Provide the (x, y) coordinate of the cell's center where the given text is located.  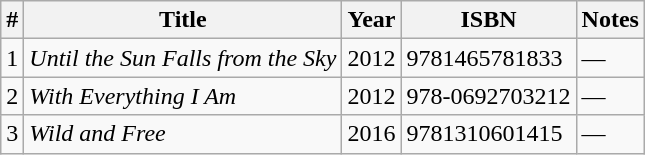
9781310601415 (488, 134)
1 (12, 58)
ISBN (488, 20)
Title (183, 20)
Year (372, 20)
9781465781833 (488, 58)
# (12, 20)
978-0692703212 (488, 96)
2016 (372, 134)
Until the Sun Falls from the Sky (183, 58)
With Everything I Am (183, 96)
Wild and Free (183, 134)
3 (12, 134)
Notes (610, 20)
2 (12, 96)
